Pinpoint the cell where the given text exists, returning its [x, y] midpoint coordinate. 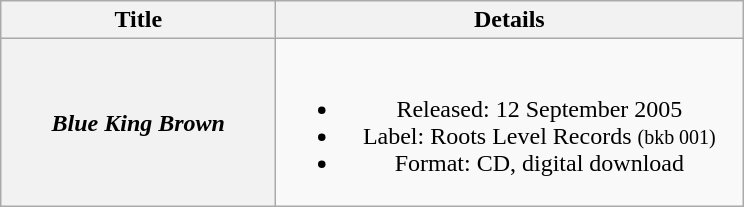
Title [138, 20]
Blue King Brown [138, 122]
Released: 12 September 2005Label: Roots Level Records (bkb 001)Format: CD, digital download [510, 122]
Details [510, 20]
